Return the [X, Y] coordinate for the center point of the cell that contains the specified text.  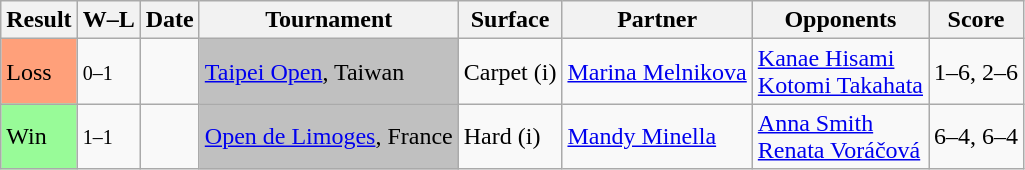
Partner [657, 20]
Open de Limoges, France [328, 136]
Loss [39, 72]
Opponents [840, 20]
Anna Smith Renata Voráčová [840, 136]
Result [39, 20]
Score [976, 20]
Win [39, 136]
Taipei Open, Taiwan [328, 72]
Hard (i) [510, 136]
Mandy Minella [657, 136]
Marina Melnikova [657, 72]
Carpet (i) [510, 72]
W–L [108, 20]
Date [170, 20]
1–1 [108, 136]
1–6, 2–6 [976, 72]
Surface [510, 20]
6–4, 6–4 [976, 136]
Kanae Hisami Kotomi Takahata [840, 72]
0–1 [108, 72]
Tournament [328, 20]
